For the text-containing cell, return its midpoint in (x, y) coordinate format. 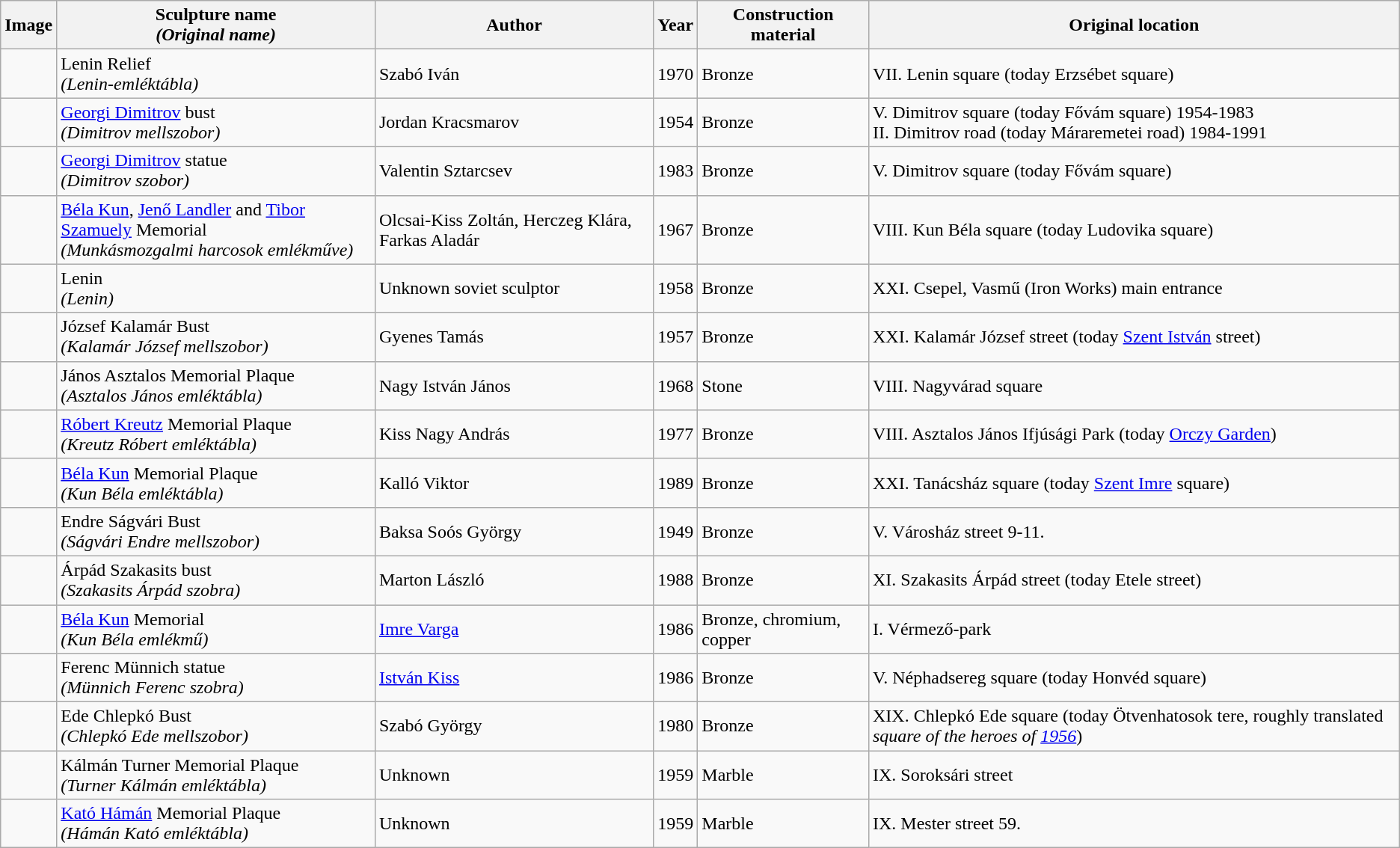
Béla Kun, Jenő Landler and Tibor Szamuely Memorial(Munkásmozgalmi harcosok emlékműve) (216, 230)
Stone (784, 386)
Construction material (784, 25)
Year (676, 25)
V. Néphadsereg square (today Honvéd square) (1134, 678)
V. Dimitrov square (today Fővám square) 1954-1983II. Dimitrov road (today Máraremetei road) 1984-1991 (1134, 123)
Bronze, chromium, copper (784, 628)
1949 (676, 531)
Ede Chlepkó Bust(Chlepkó Ede mellszobor) (216, 727)
XXI. Kalamár József street (today Szent István street) (1134, 337)
1967 (676, 230)
V. Dimitrov square (today Fővám square) (1134, 170)
Árpád Szakasits bust(Szakasits Árpád szobra) (216, 580)
Róbert Kreutz Memorial Plaque(Kreutz Róbert emléktábla) (216, 434)
Lenin Relief(Lenin-emléktábla) (216, 73)
Imre Varga (514, 628)
V. Városház street 9-11. (1134, 531)
Kalló Viktor (514, 483)
XI. Szakasits Árpád street (today Etele street) (1134, 580)
Béla Kun Memorial Plaque(Kun Béla emléktábla) (216, 483)
István Kiss (514, 678)
Lenin(Lenin) (216, 289)
János Asztalos Memorial Plaque(Asztalos János emléktábla) (216, 386)
1968 (676, 386)
1958 (676, 289)
VII. Lenin square (today Erzsébet square) (1134, 73)
Szabó György (514, 727)
1988 (676, 580)
Sculpture name(Original name) (216, 25)
Georgi Dimitrov bust(Dimitrov mellszobor) (216, 123)
Kiss Nagy András (514, 434)
VIII. Asztalos János Ifjúsági Park (today Orczy Garden) (1134, 434)
Szabó Iván (514, 73)
Nagy István János (514, 386)
1954 (676, 123)
Author (514, 25)
1983 (676, 170)
Ferenc Münnich statue(Münnich Ferenc szobra) (216, 678)
Gyenes Tamás (514, 337)
IX. Mester street 59. (1134, 824)
VIII. Nagyvárad square (1134, 386)
Unknown soviet sculptor (514, 289)
Kató Hámán Memorial Plaque(Hámán Kató emléktábla) (216, 824)
Image (28, 25)
József Kalamár Bust(Kalamár József mellszobor) (216, 337)
XXI. Csepel, Vasmű (Iron Works) main entrance (1134, 289)
Marton László (514, 580)
1970 (676, 73)
1989 (676, 483)
Endre Ságvári Bust(Ságvári Endre mellszobor) (216, 531)
Kálmán Turner Memorial Plaque(Turner Kálmán emléktábla) (216, 775)
Olcsai-Kiss Zoltán, Herczeg Klára, Farkas Aladár (514, 230)
VIII. Kun Béla square (today Ludovika square) (1134, 230)
XXI. Tanácsház square (today Szent Imre square) (1134, 483)
Original location (1134, 25)
Baksa Soós György (514, 531)
1957 (676, 337)
Jordan Kracsmarov (514, 123)
1980 (676, 727)
I. Vérmező-park (1134, 628)
XIX. Chlepkó Ede square (today Ötvenhatosok tere, roughly translated square of the heroes of 1956) (1134, 727)
1977 (676, 434)
IX. Soroksári street (1134, 775)
Béla Kun Memorial(Kun Béla emlékmű) (216, 628)
Valentin Sztarcsev (514, 170)
Georgi Dimitrov statue(Dimitrov szobor) (216, 170)
